Identify which cell holds the provided text, then report its [x, y] central coordinate. 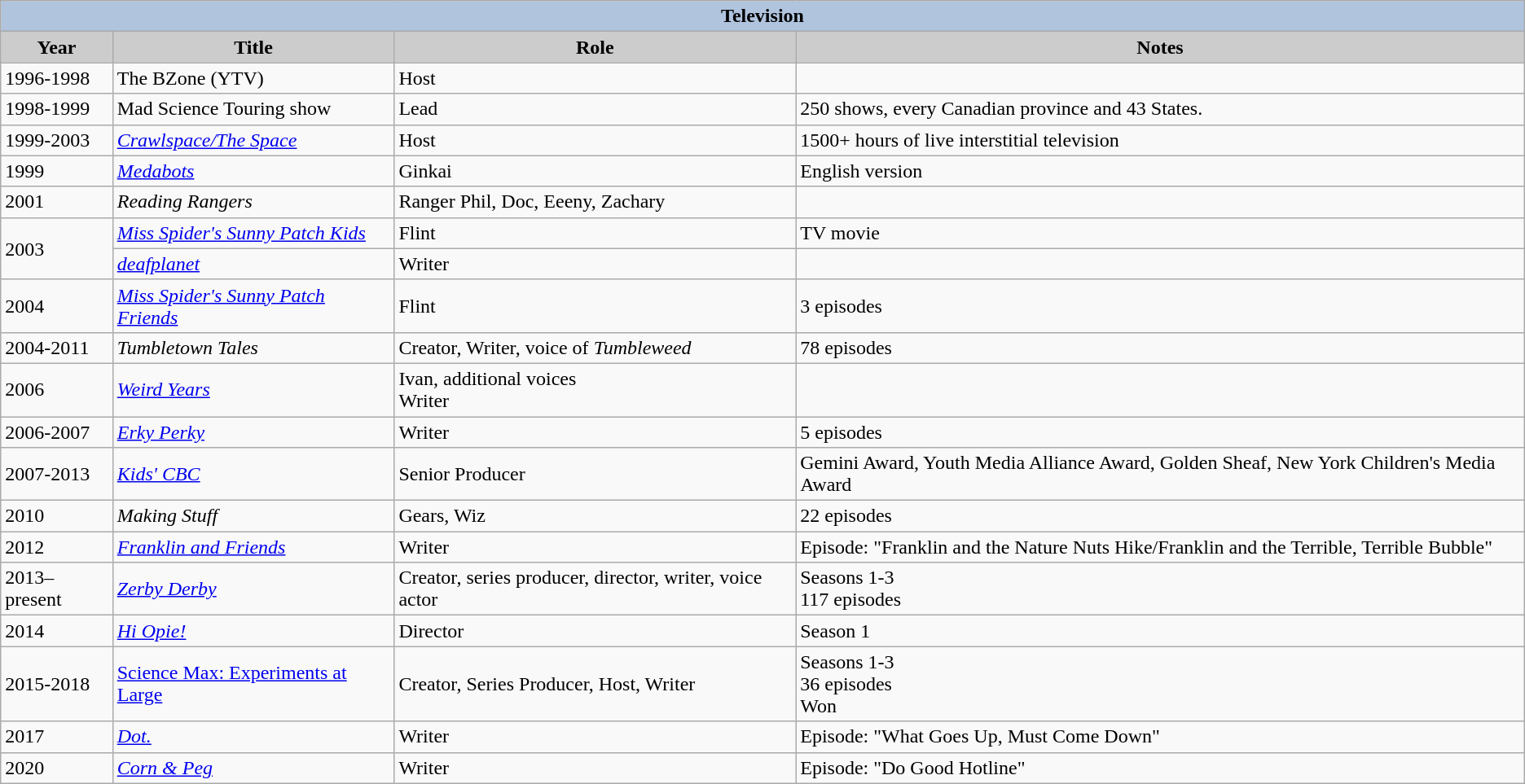
Gears, Wiz [595, 516]
Year [57, 47]
Creator, Series Producer, Host, Writer [595, 684]
Mad Science Touring show [253, 109]
Science Max: Experiments at Large [253, 684]
Kids' CBC [253, 474]
5 episodes [1160, 432]
Reading Rangers [253, 202]
2001 [57, 202]
1999-2003 [57, 140]
TV movie [1160, 233]
Episode: "What Goes Up, Must Come Down" [1160, 737]
2010 [57, 516]
Medabots [253, 171]
Role [595, 47]
Episode: "Do Good Hotline" [1160, 768]
Episode: "Franklin and the Nature Nuts Hike/Franklin and the Terrible, Terrible Bubble" [1160, 547]
250 shows, every Canadian province and 43 States. [1160, 109]
Creator, Writer, voice of Tumbleweed [595, 348]
Director [595, 631]
1996-1998 [57, 78]
2017 [57, 737]
2007-2013 [57, 474]
Seasons 1-336 episodesWon [1160, 684]
2004 [57, 306]
Corn & Peg [253, 768]
Dot. [253, 737]
22 episodes [1160, 516]
deafplanet [253, 264]
2013–present [57, 589]
Ranger Phil, Doc, Eeeny, Zachary [595, 202]
2003 [57, 248]
Season 1 [1160, 631]
2012 [57, 547]
Ivan, additional voicesWriter [595, 389]
Creator, series producer, director, writer, voice actor [595, 589]
Franklin and Friends [253, 547]
Title [253, 47]
Hi Opie! [253, 631]
Miss Spider's Sunny Patch Friends [253, 306]
78 episodes [1160, 348]
Lead [595, 109]
Television [762, 16]
2006 [57, 389]
Crawlspace/The Space [253, 140]
Tumbletown Tales [253, 348]
Miss Spider's Sunny Patch Kids [253, 233]
Gemini Award, Youth Media Alliance Award, Golden Sheaf, New York Children's Media Award [1160, 474]
Seasons 1-3117 episodes [1160, 589]
2020 [57, 768]
2006-2007 [57, 432]
Erky Perky [253, 432]
2014 [57, 631]
1998-1999 [57, 109]
1999 [57, 171]
Senior Producer [595, 474]
Zerby Derby [253, 589]
Ginkai [595, 171]
Weird Years [253, 389]
1500+ hours of live interstitial television [1160, 140]
Notes [1160, 47]
2015-2018 [57, 684]
English version [1160, 171]
2004-2011 [57, 348]
Making Stuff [253, 516]
3 episodes [1160, 306]
The BZone (YTV) [253, 78]
